Return (x, y) of the center of cell containing provided text 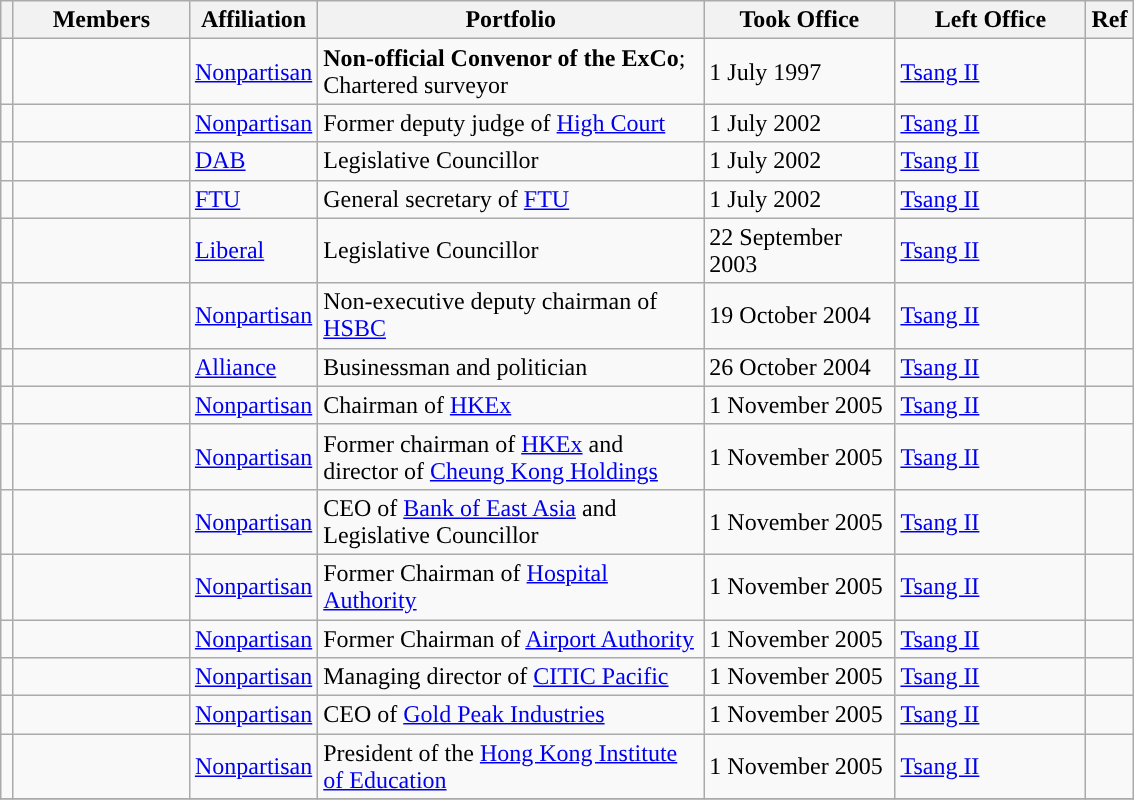
Former Chairman of Hospital Authority (511, 586)
Members (101, 20)
Chairman of HKEx (511, 405)
Affiliation (253, 20)
Portfolio (511, 20)
CEO of Bank of East Asia and Legislative Councillor (511, 522)
Alliance (253, 367)
CEO of Gold Peak Industries (511, 715)
22 September 2003 (800, 250)
Businessman and politician (511, 367)
General secretary of FTU (511, 199)
Former Chairman of Airport Authority (511, 639)
Liberal (253, 250)
26 October 2004 (800, 367)
Took Office (800, 20)
DAB (253, 161)
1 July 1997 (800, 72)
Non-official Convenor of the ExCo;Chartered surveyor (511, 72)
President of the Hong Kong Institute of Education (511, 766)
Ref (1110, 20)
Former deputy judge of High Court (511, 123)
Former chairman of HKEx and director of Cheung Kong Holdings (511, 456)
FTU (253, 199)
Managing director of CITIC Pacific (511, 677)
Non-executive deputy chairman of HSBC (511, 316)
19 October 2004 (800, 316)
Left Office (990, 20)
